Extract the [x, y] coordinate from the center of the cell holding the provided text.  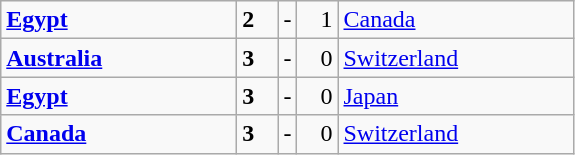
1 [318, 20]
Australia [119, 58]
Japan [456, 96]
2 [258, 20]
